Return the [X, Y] coordinate for the center point of the cell that contains the specified text.  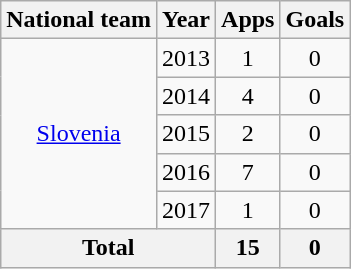
National team [79, 20]
2017 [186, 210]
15 [248, 248]
2 [248, 134]
2014 [186, 96]
2015 [186, 134]
4 [248, 96]
Slovenia [79, 134]
Apps [248, 20]
2016 [186, 172]
7 [248, 172]
Goals [315, 20]
Year [186, 20]
Total [108, 248]
2013 [186, 58]
